Locate the cell with the specified text and output its (X, Y) center coordinate. 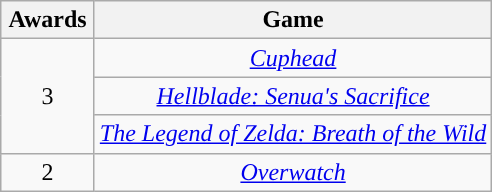
Overwatch (292, 172)
Hellblade: Senua's Sacrifice (292, 96)
2 (48, 172)
Awards (48, 20)
3 (48, 96)
The Legend of Zelda: Breath of the Wild (292, 134)
Cuphead (292, 58)
Game (292, 20)
